Provide the (X, Y) coordinate of the cell's center where the given text is located.  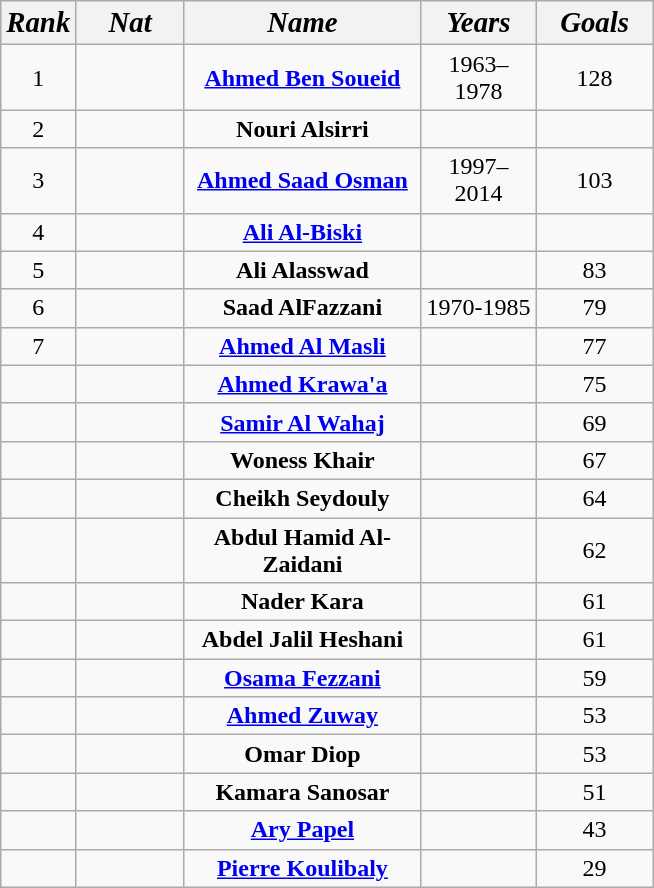
Name (302, 23)
Pierre Koulibaly (302, 868)
64 (595, 498)
62 (595, 550)
Kamara Sanosar (302, 792)
Years (478, 23)
Nader Kara (302, 602)
Ahmed Zuway (302, 716)
Ali Al-Biski (302, 232)
7 (38, 346)
75 (595, 384)
103 (595, 180)
29 (595, 868)
Ahmed Saad Osman (302, 180)
Ahmed Al Masli (302, 346)
69 (595, 422)
Nat (130, 23)
1970-1985 (478, 308)
1 (38, 78)
Ahmed Krawa'a (302, 384)
Woness Khair (302, 460)
Rank (38, 23)
Ary Papel (302, 830)
Ahmed Ben Soueid (302, 78)
6 (38, 308)
83 (595, 270)
79 (595, 308)
Osama Fezzani (302, 678)
128 (595, 78)
Saad AlFazzani (302, 308)
51 (595, 792)
59 (595, 678)
Omar Diop (302, 754)
Abdel Jalil Heshani (302, 640)
Samir Al Wahaj (302, 422)
43 (595, 830)
1997–2014 (478, 180)
3 (38, 180)
Abdul Hamid Al-Zaidani (302, 550)
Cheikh Seydouly (302, 498)
Nouri Alsirri (302, 129)
77 (595, 346)
Ali Alasswad (302, 270)
67 (595, 460)
5 (38, 270)
1963–1978 (478, 78)
Goals (595, 23)
2 (38, 129)
4 (38, 232)
